Return (x, y) of the center of cell containing provided text 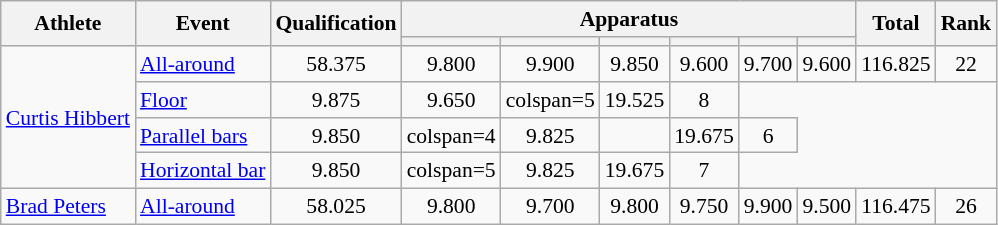
colspan=4 (452, 136)
7 (704, 171)
116.475 (896, 207)
Athlete (68, 24)
19.525 (634, 100)
9.500 (826, 207)
9.650 (452, 100)
Qualification (336, 24)
Brad Peters (68, 207)
9.750 (704, 207)
Horizontal bar (202, 171)
Rank (966, 24)
Floor (202, 100)
9.875 (336, 100)
116.825 (896, 64)
Event (202, 24)
22 (966, 64)
Curtis Hibbert (68, 117)
8 (704, 100)
26 (966, 207)
6 (768, 136)
58.025 (336, 207)
Apparatus (629, 19)
58.375 (336, 64)
Total (896, 24)
Parallel bars (202, 136)
